Provide the (X, Y) coordinate of the cell's center where the given text is located.  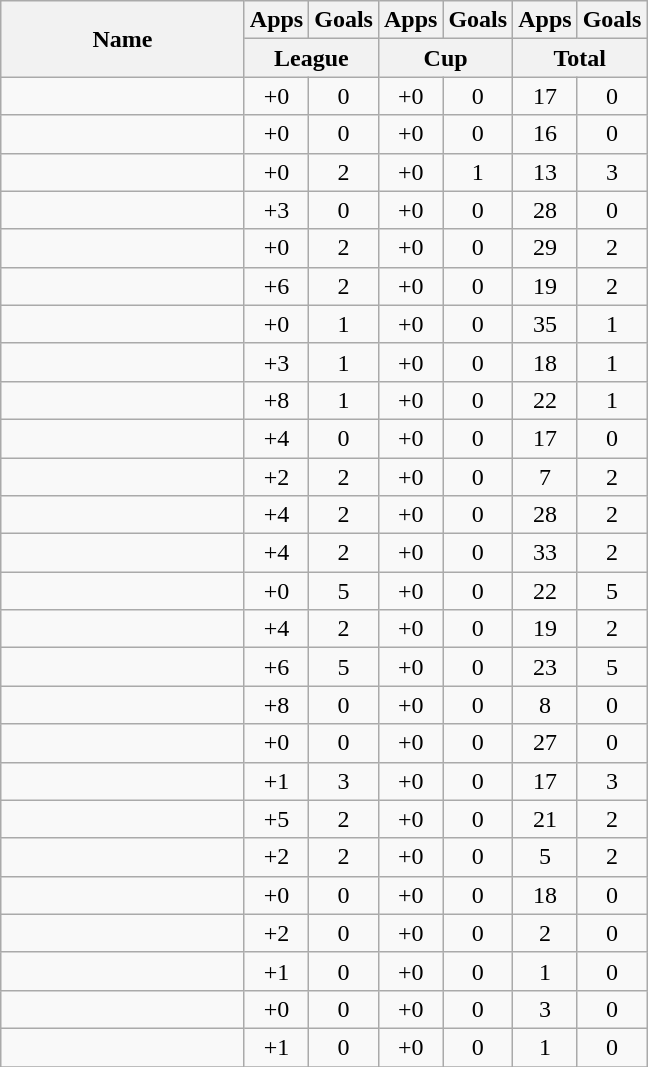
Cup (445, 58)
Total (580, 58)
23 (545, 667)
35 (545, 324)
Name (123, 39)
16 (545, 134)
27 (545, 743)
33 (545, 553)
21 (545, 819)
+5 (276, 819)
13 (545, 172)
League (311, 58)
7 (545, 477)
8 (545, 705)
29 (545, 248)
